Search for the cell housing the specified text and yield its [x, y] center coordinate. 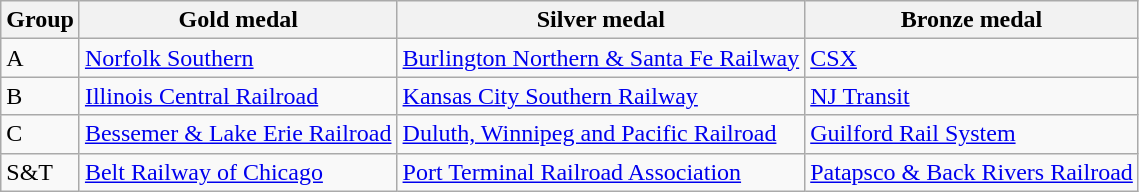
Port Terminal Railroad Association [601, 172]
C [40, 134]
Belt Railway of Chicago [238, 172]
NJ Transit [972, 96]
Kansas City Southern Railway [601, 96]
B [40, 96]
CSX [972, 58]
Burlington Northern & Santa Fe Railway [601, 58]
A [40, 58]
Patapsco & Back Rivers Railroad [972, 172]
Gold medal [238, 20]
Silver medal [601, 20]
Bessemer & Lake Erie Railroad [238, 134]
Norfolk Southern [238, 58]
Duluth, Winnipeg and Pacific Railroad [601, 134]
Illinois Central Railroad [238, 96]
Bronze medal [972, 20]
S&T [40, 172]
Group [40, 20]
Guilford Rail System [972, 134]
